Scan for the cell matching the given text and deliver its [x, y] coordinate at center. 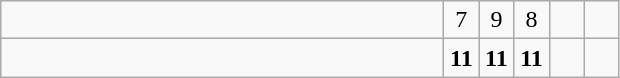
9 [496, 20]
8 [532, 20]
7 [462, 20]
